Return the (x, y) coordinate for the center point of the cell that contains the specified text.  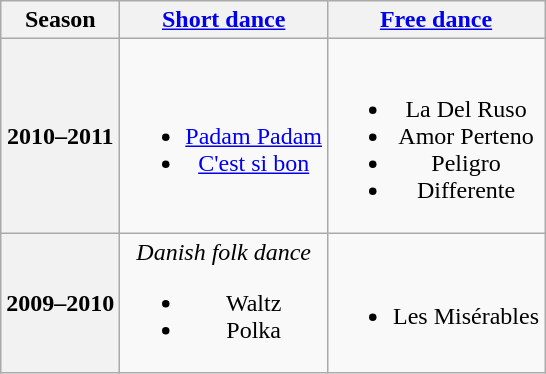
2010–2011 (60, 136)
Les Misérables (436, 303)
Season (60, 20)
Short dance (224, 20)
Free dance (436, 20)
2009–2010 (60, 303)
Danish folk danceWaltzPolka (224, 303)
La Del Ruso Amor Perteno Peligro Differente (436, 136)
Padam Padam C'est si bon (224, 136)
